Identify which cell holds the provided text, then report its [x, y] central coordinate. 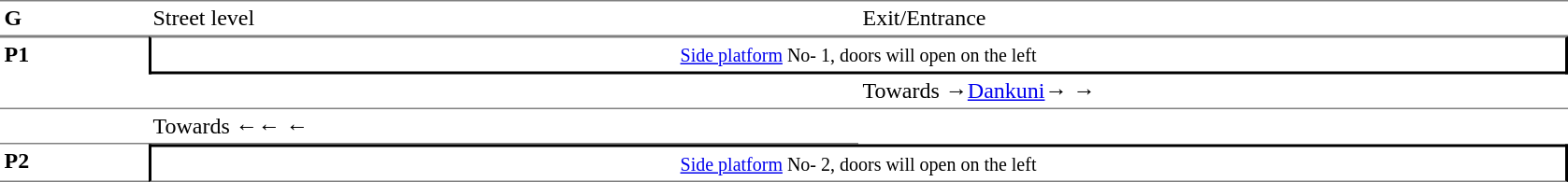
Side platform No- 1, doors will open on the left [858, 55]
G [75, 19]
Street level [503, 19]
Towards →Dankuni→ → [1214, 92]
P2 [75, 162]
Exit/Entrance [1214, 19]
P1 [75, 73]
Side platform No- 2, doors will open on the left [858, 162]
Towards ←← ← [503, 127]
